For the text-containing cell, return its midpoint in [X, Y] coordinate format. 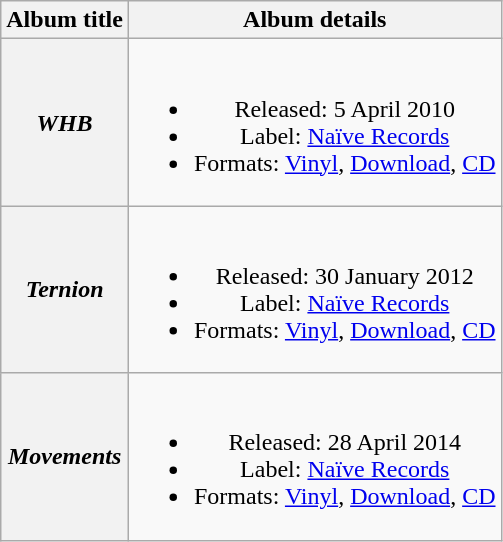
Released: 28 April 2014Label: Naïve RecordsFormats: Vinyl, Download, CD [314, 456]
Movements [65, 456]
Album title [65, 20]
Released: 30 January 2012Label: Naïve RecordsFormats: Vinyl, Download, CD [314, 290]
WHB [65, 122]
Ternion [65, 290]
Album details [314, 20]
Released: 5 April 2010Label: Naïve RecordsFormats: Vinyl, Download, CD [314, 122]
